For the text-containing cell, return its midpoint in [X, Y] coordinate format. 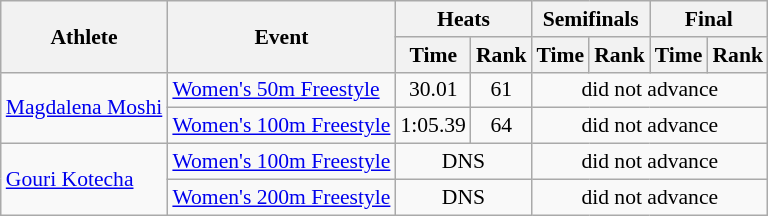
1:05.39 [432, 126]
Gouri Kotecha [84, 180]
Final [709, 19]
61 [502, 90]
Semifinals [590, 19]
64 [502, 126]
Magdalena Moshi [84, 108]
Event [281, 36]
Athlete [84, 36]
Women's 50m Freestyle [281, 90]
Heats [463, 19]
Women's 200m Freestyle [281, 197]
30.01 [432, 90]
